Scan for the cell matching the given text and deliver its (X, Y) coordinate at center. 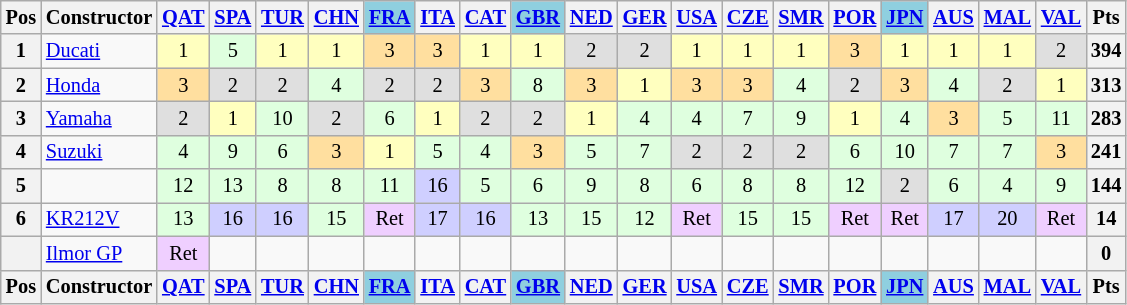
Suzuki (99, 152)
241 (1106, 152)
14 (1106, 219)
20 (1008, 219)
Ilmor GP (99, 253)
144 (1106, 186)
313 (1106, 85)
283 (1106, 118)
KR212V (99, 219)
0 (1106, 253)
Yamaha (99, 118)
394 (1106, 51)
Honda (99, 85)
Ducati (99, 51)
